Scan for the cell matching the given text and deliver its [X, Y] coordinate at center. 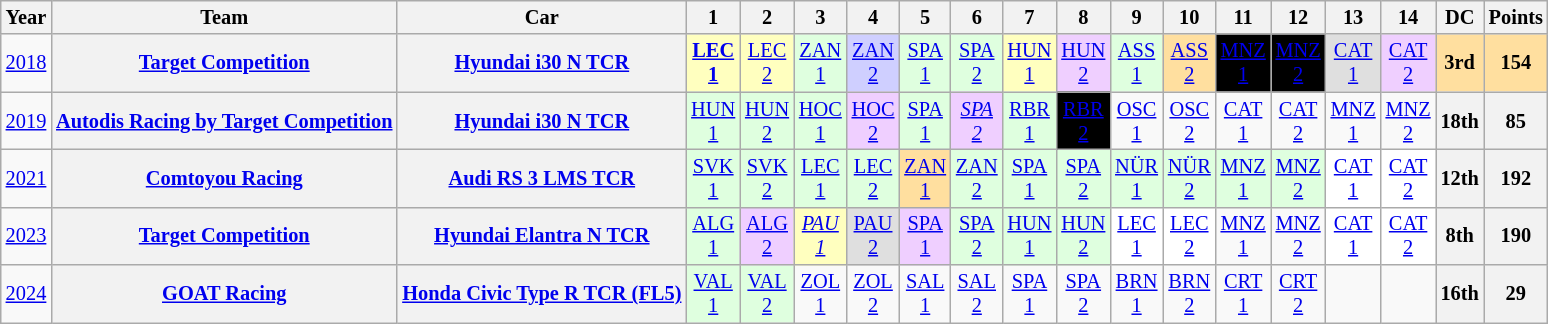
SVK1 [713, 178]
VAL1 [713, 294]
ZOL1 [820, 294]
BRN2 [1190, 294]
154 [1516, 63]
2021 [26, 178]
190 [1516, 236]
ASS1 [1136, 63]
CRT1 [1244, 294]
2024 [26, 294]
VAL2 [767, 294]
12th [1460, 178]
Points [1516, 17]
Year [26, 17]
RBR2 [1083, 121]
5 [925, 17]
HOC1 [820, 121]
8 [1083, 17]
OSC1 [1136, 121]
GOAT Racing [224, 294]
BRN1 [1136, 294]
2019 [26, 121]
SAL2 [977, 294]
2 [767, 17]
PAU1 [820, 236]
85 [1516, 121]
8th [1460, 236]
9 [1136, 17]
4 [874, 17]
16th [1460, 294]
Car [542, 17]
18th [1460, 121]
NÜR1 [1136, 178]
OSC2 [1190, 121]
Hyundai Elantra N TCR [542, 236]
Comtoyou Racing [224, 178]
2023 [26, 236]
10 [1190, 17]
13 [1354, 17]
29 [1516, 294]
SVK2 [767, 178]
CRT2 [1298, 294]
PAU2 [874, 236]
SAL1 [925, 294]
7 [1030, 17]
ASS2 [1190, 63]
DC [1460, 17]
192 [1516, 178]
14 [1408, 17]
NÜR2 [1190, 178]
12 [1298, 17]
ZOL2 [874, 294]
HOC2 [874, 121]
RBR1 [1030, 121]
2018 [26, 63]
Audi RS 3 LMS TCR [542, 178]
3 [820, 17]
ALG1 [713, 236]
ALG2 [767, 236]
Team [224, 17]
Honda Civic Type R TCR (FL5) [542, 294]
1 [713, 17]
11 [1244, 17]
6 [977, 17]
Autodis Racing by Target Competition [224, 121]
3rd [1460, 63]
